Output the [X, Y] coordinate of the center of the cell containing the given text.  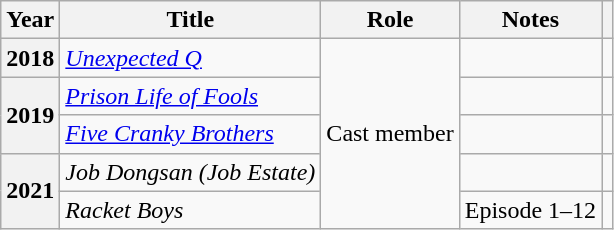
2021 [30, 191]
2018 [30, 58]
Racket Boys [190, 210]
Notes [530, 20]
Year [30, 20]
Cast member [390, 134]
Unexpected Q [190, 58]
Job Dongsan (Job Estate) [190, 172]
Episode 1–12 [530, 210]
Role [390, 20]
2019 [30, 115]
Title [190, 20]
Prison Life of Fools [190, 96]
Five Cranky Brothers [190, 134]
